Return (X, Y) of the center of cell containing provided text 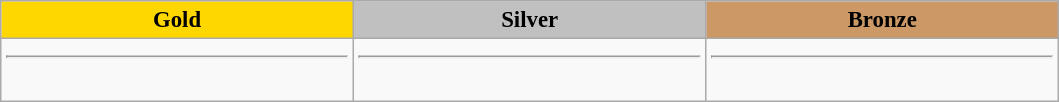
Silver (530, 20)
Gold (178, 20)
Bronze (882, 20)
